Search for the cell housing the specified text and yield its [X, Y] center coordinate. 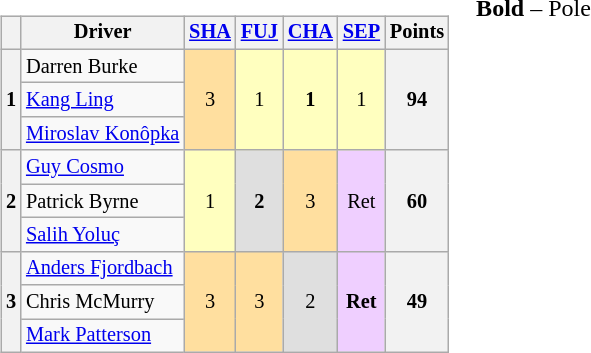
Points [417, 33]
Mark Patterson [102, 336]
Patrick Byrne [102, 201]
Salih Yoluç [102, 235]
FUJ [260, 33]
94 [417, 100]
Chris McMurry [102, 302]
49 [417, 302]
SEP [362, 33]
Anders Fjordbach [102, 268]
Driver [102, 33]
CHA [310, 33]
Darren Burke [102, 66]
Kang Ling [102, 100]
60 [417, 200]
Guy Cosmo [102, 167]
Miroslav Konôpka [102, 134]
SHA [210, 33]
